Return (x, y) of the center of cell containing provided text 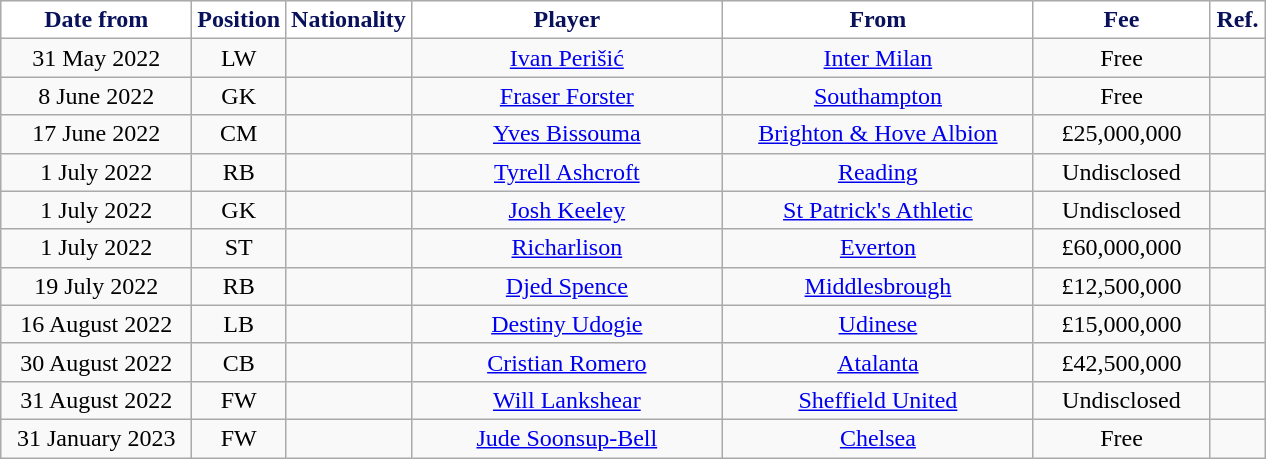
Destiny Udogie (566, 324)
Everton (878, 248)
31 January 2023 (96, 438)
Fee (1121, 20)
31 August 2022 (96, 400)
Djed Spence (566, 286)
£15,000,000 (1121, 324)
Date from (96, 20)
CB (239, 362)
Reading (878, 172)
LB (239, 324)
16 August 2022 (96, 324)
£42,500,000 (1121, 362)
Ref. (1237, 20)
19 July 2022 (96, 286)
30 August 2022 (96, 362)
Position (239, 20)
31 May 2022 (96, 58)
Nationality (349, 20)
£60,000,000 (1121, 248)
Richarlison (566, 248)
CM (239, 134)
Yves Bissouma (566, 134)
St Patrick's Athletic (878, 210)
17 June 2022 (96, 134)
£25,000,000 (1121, 134)
Sheffield United (878, 400)
Fraser Forster (566, 96)
8 June 2022 (96, 96)
Southampton (878, 96)
LW (239, 58)
Cristian Romero (566, 362)
Middlesbrough (878, 286)
£12,500,000 (1121, 286)
Ivan Perišić (566, 58)
Chelsea (878, 438)
Udinese (878, 324)
Brighton & Hove Albion (878, 134)
Jude Soonsup-Bell (566, 438)
From (878, 20)
Josh Keeley (566, 210)
Player (566, 20)
Atalanta (878, 362)
Tyrell Ashcroft (566, 172)
Will Lankshear (566, 400)
Inter Milan (878, 58)
ST (239, 248)
